Extract the [x, y] coordinate from the center of the cell holding the provided text.  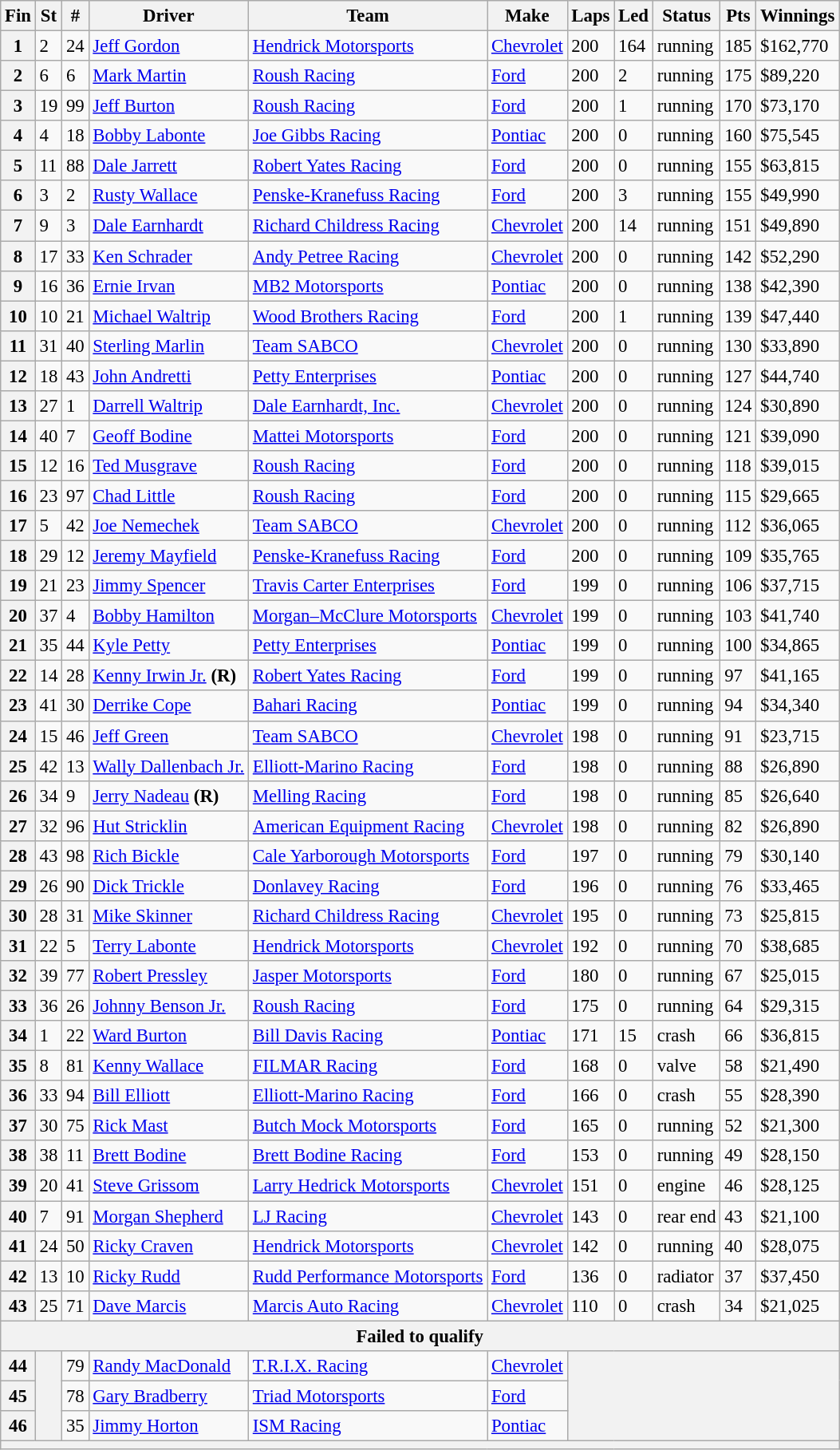
127 [739, 376]
Steve Grissom [168, 1186]
Bill Elliott [168, 1096]
$29,315 [798, 1006]
106 [739, 586]
Team [367, 16]
$36,815 [798, 1036]
67 [739, 976]
78 [75, 1396]
$49,990 [798, 196]
Donlavey Racing [367, 886]
77 [75, 976]
Fin [18, 16]
Derrike Cope [168, 706]
Ken Schrader [168, 256]
Rusty Wallace [168, 196]
Jeff Burton [168, 106]
136 [590, 1276]
109 [739, 556]
$21,490 [798, 1066]
Cale Yarborough Motorsports [367, 856]
90 [75, 886]
85 [739, 796]
$52,290 [798, 256]
Dale Jarrett [168, 166]
130 [739, 346]
$21,025 [798, 1306]
Jerry Nadeau (R) [168, 796]
$30,890 [798, 406]
Bobby Labonte [168, 136]
Dale Earnhardt, Inc. [367, 406]
Jimmy Spencer [168, 586]
Gary Bradberry [168, 1396]
$28,390 [798, 1096]
rear end [686, 1216]
American Equipment Racing [367, 826]
71 [75, 1306]
Geoff Bodine [168, 436]
MB2 Motorsports [367, 286]
Ernie Irvan [168, 286]
$47,440 [798, 316]
Laps [590, 16]
$34,340 [798, 706]
Wood Brothers Racing [367, 316]
Rudd Performance Motorsports [367, 1276]
73 [739, 916]
$41,165 [798, 676]
$73,170 [798, 106]
Joe Nemechek [168, 526]
$23,715 [798, 736]
$33,890 [798, 346]
John Andretti [168, 376]
118 [739, 466]
168 [590, 1066]
Bobby Hamilton [168, 616]
# [75, 16]
Hut Stricklin [168, 826]
Ricky Rudd [168, 1276]
Dale Earnhardt [168, 226]
Ricky Craven [168, 1246]
$25,815 [798, 916]
195 [590, 916]
139 [739, 316]
165 [590, 1126]
171 [590, 1036]
Kenny Wallace [168, 1066]
Jeremy Mayfield [168, 556]
Randy MacDonald [168, 1366]
$37,450 [798, 1276]
Winnings [798, 16]
Failed to qualify [420, 1336]
124 [739, 406]
58 [739, 1066]
Rich Bickle [168, 856]
Darrell Waltrip [168, 406]
Mattei Motorsports [367, 436]
FILMAR Racing [367, 1066]
Bill Davis Racing [367, 1036]
Led [633, 16]
49 [739, 1156]
98 [75, 856]
Sterling Marlin [168, 346]
66 [739, 1036]
192 [590, 946]
Brett Bodine Racing [367, 1156]
Ted Musgrave [168, 466]
Jeff Gordon [168, 46]
Status [686, 16]
$162,770 [798, 46]
143 [590, 1216]
Mike Skinner [168, 916]
138 [739, 286]
Morgan Shepherd [168, 1216]
$39,015 [798, 466]
103 [739, 616]
81 [75, 1066]
160 [739, 136]
Larry Hedrick Motorsports [367, 1186]
$63,815 [798, 166]
$42,390 [798, 286]
121 [739, 436]
75 [75, 1126]
196 [590, 886]
Michael Waltrip [168, 316]
$49,890 [798, 226]
Dave Marcis [168, 1306]
T.R.I.X. Racing [367, 1366]
$44,740 [798, 376]
Brett Bodine [168, 1156]
Travis Carter Enterprises [367, 586]
$30,140 [798, 856]
Make [527, 16]
Dick Trickle [168, 886]
Jasper Motorsports [367, 976]
Butch Mock Motorsports [367, 1126]
$36,065 [798, 526]
164 [633, 46]
Jeff Green [168, 736]
Andy Petree Racing [367, 256]
$28,150 [798, 1156]
Pts [739, 16]
$29,665 [798, 496]
$34,865 [798, 646]
Johnny Benson Jr. [168, 1006]
100 [739, 646]
Kenny Irwin Jr. (R) [168, 676]
153 [590, 1156]
64 [739, 1006]
76 [739, 886]
Chad Little [168, 496]
$21,100 [798, 1216]
170 [739, 106]
70 [739, 946]
$26,640 [798, 796]
45 [18, 1396]
180 [590, 976]
$38,685 [798, 946]
99 [75, 106]
Robert Pressley [168, 976]
185 [739, 46]
Kyle Petty [168, 646]
$28,075 [798, 1246]
$35,765 [798, 556]
$28,125 [798, 1186]
82 [739, 826]
Rick Mast [168, 1126]
$33,465 [798, 886]
Terry Labonte [168, 946]
$41,740 [798, 616]
St [48, 16]
$39,090 [798, 436]
Driver [168, 16]
Triad Motorsports [367, 1396]
55 [739, 1096]
Bahari Racing [367, 706]
166 [590, 1096]
engine [686, 1186]
Jimmy Horton [168, 1426]
50 [75, 1246]
valve [686, 1066]
52 [739, 1126]
$89,220 [798, 76]
112 [739, 526]
Marcis Auto Racing [367, 1306]
$21,300 [798, 1126]
ISM Racing [367, 1426]
radiator [686, 1276]
Morgan–McClure Motorsports [367, 616]
Melling Racing [367, 796]
115 [739, 496]
Ward Burton [168, 1036]
110 [590, 1306]
LJ Racing [367, 1216]
Wally Dallenbach Jr. [168, 766]
Mark Martin [168, 76]
96 [75, 826]
Joe Gibbs Racing [367, 136]
197 [590, 856]
$25,015 [798, 976]
$75,545 [798, 136]
$37,715 [798, 586]
